From the cell containing the given text, extract its center point as (x, y) coordinate. 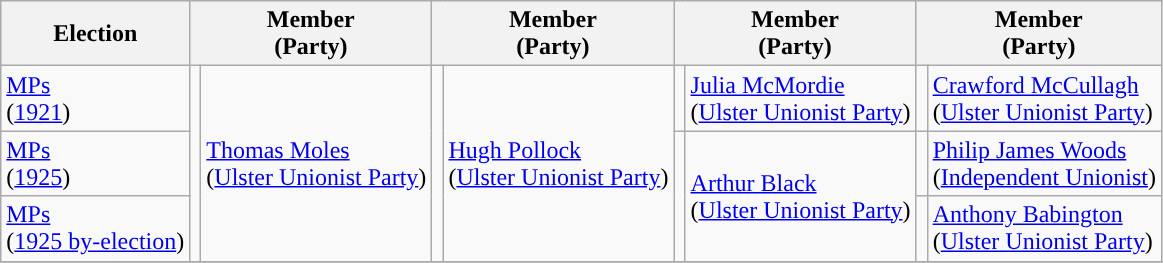
Thomas Moles (Ulster Unionist Party) (316, 164)
MPs (1925 by-election) (96, 228)
Election (96, 34)
Philip James Woods (Independent Unionist) (1044, 164)
Crawford McCullagh (Ulster Unionist Party) (1044, 98)
Hugh Pollock (Ulster Unionist Party) (558, 164)
MPs (1925) (96, 164)
Julia McMordie (Ulster Unionist Party) (800, 98)
MPs (1921) (96, 98)
Arthur Black (Ulster Unionist Party) (800, 196)
Anthony Babington (Ulster Unionist Party) (1044, 228)
